For the text-containing cell, return its midpoint in [x, y] coordinate format. 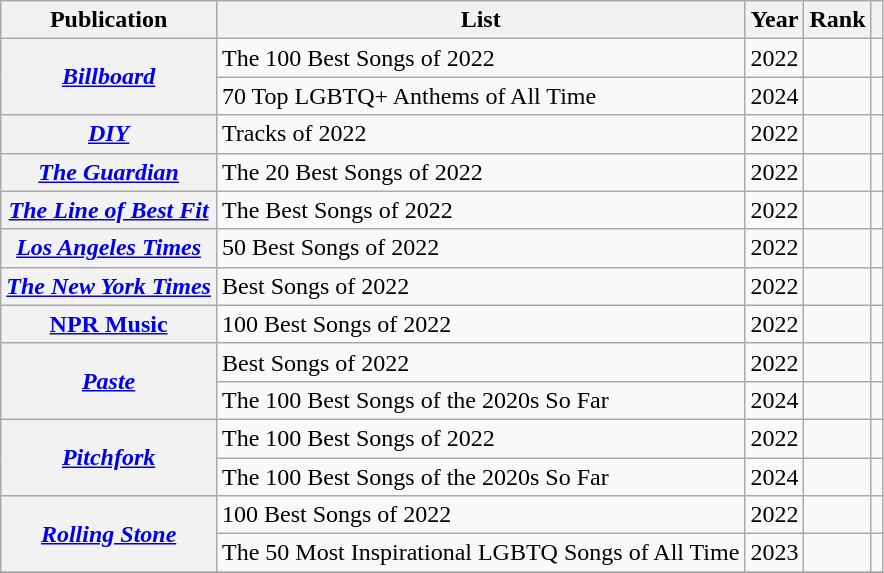
List [480, 20]
Rolling Stone [109, 534]
The Guardian [109, 172]
Los Angeles Times [109, 248]
Publication [109, 20]
The 20 Best Songs of 2022 [480, 172]
The Line of Best Fit [109, 210]
2023 [774, 553]
Pitchfork [109, 457]
Year [774, 20]
The 50 Most Inspirational LGBTQ Songs of All Time [480, 553]
Paste [109, 381]
Tracks of 2022 [480, 134]
NPR Music [109, 324]
Rank [838, 20]
70 Top LGBTQ+ Anthems of All Time [480, 96]
The Best Songs of 2022 [480, 210]
50 Best Songs of 2022 [480, 248]
The New York Times [109, 286]
DIY [109, 134]
Billboard [109, 77]
